Scan for the cell matching the given text and deliver its (X, Y) coordinate at center. 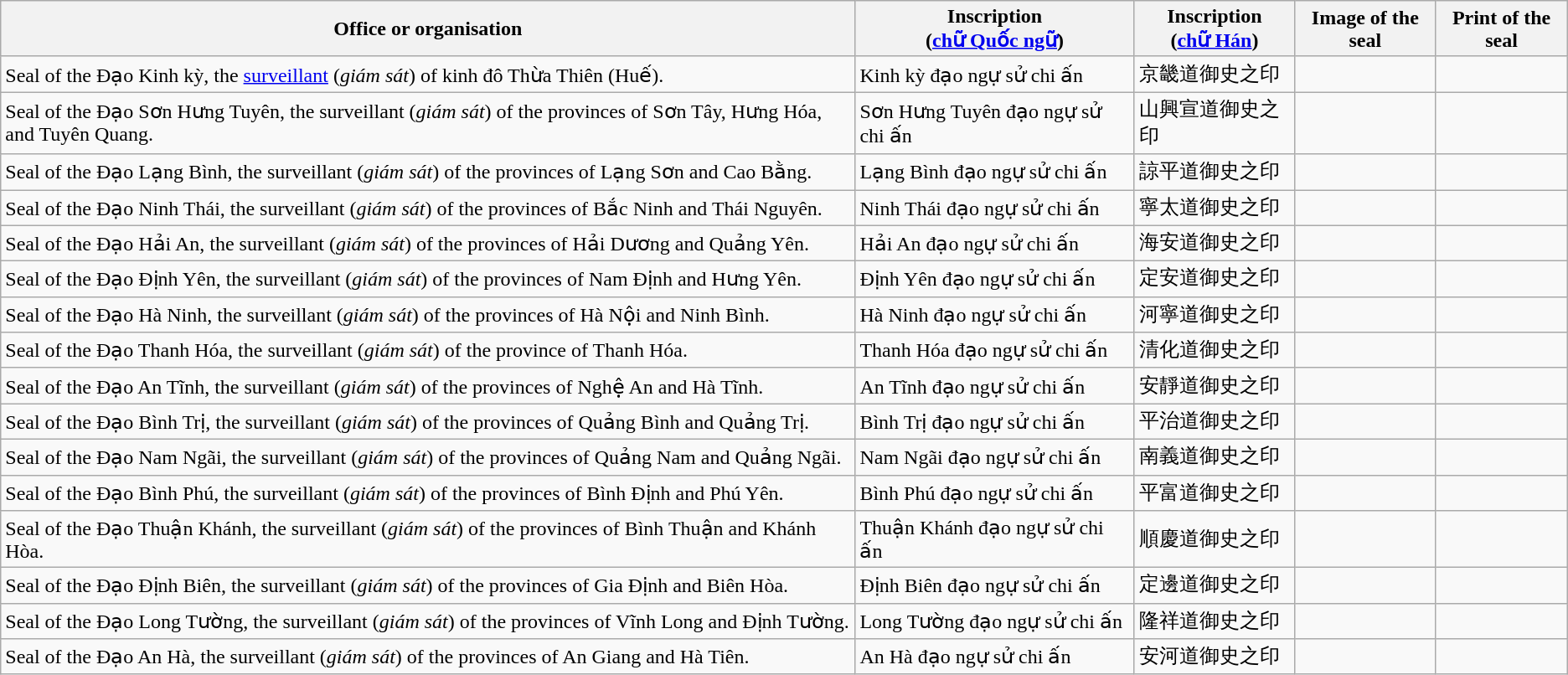
Inscription(chữ Quốc ngữ) (995, 28)
諒平道御史之印 (1215, 173)
安河道御史之印 (1215, 657)
山興宣道御史之印 (1215, 123)
An Tĩnh đạo ngự sử chi ấn (995, 385)
順慶道御史之印 (1215, 539)
Seal of the Đạo Thanh Hóa, the surveillant (giám sát) of the province of Thanh Hóa. (428, 350)
Seal of the Đạo An Hà, the surveillant (giám sát) of the provinces of An Giang and Hà Tiên. (428, 657)
定安道御史之印 (1215, 280)
安靜道御史之印 (1215, 385)
海安道御史之印 (1215, 243)
Định Yên đạo ngự sử chi ấn (995, 280)
Office or organisation (428, 28)
Seal of the Đạo Bình Phú, the surveillant (giám sát) of the provinces of Bình Định and Phú Yên. (428, 492)
Nam Ngãi đạo ngự sử chi ấn (995, 457)
Inscription(chữ Hán) (1215, 28)
Seal of the Đạo Ninh Thái, the surveillant (giám sát) of the provinces of Bắc Ninh and Thái Nguyên. (428, 208)
河寧道御史之印 (1215, 315)
Bình Trị đạo ngự sử chi ấn (995, 422)
Seal of the Đạo Lạng Bình, the surveillant (giám sát) of the provinces of Lạng Sơn and Cao Bằng. (428, 173)
Seal of the Đạo Thuận Khánh, the surveillant (giám sát) of the provinces of Bình Thuận and Khánh Hòa. (428, 539)
清化道御史之印 (1215, 350)
Seal of the Đạo Định Yên, the surveillant (giám sát) of the provinces of Nam Định and Hưng Yên. (428, 280)
Thuận Khánh đạo ngự sử chi ấn (995, 539)
Kinh kỳ đạo ngự sử chi ấn (995, 74)
Thanh Hóa đạo ngự sử chi ấn (995, 350)
Seal of the Đạo Sơn Hưng Tuyên, the surveillant (giám sát) of the provinces of Sơn Tây, Hưng Hóa, and Tuyên Quang. (428, 123)
南義道御史之印 (1215, 457)
Lạng Bình đạo ngự sử chi ấn (995, 173)
Seal of the Đạo Nam Ngãi, the surveillant (giám sát) of the provinces of Quảng Nam and Quảng Ngãi. (428, 457)
Seal of the Đạo Long Tường, the surveillant (giám sát) of the provinces of Vĩnh Long and Định Tường. (428, 621)
平治道御史之印 (1215, 422)
寧太道御史之印 (1215, 208)
Seal of the Đạo Bình Trị, the surveillant (giám sát) of the provinces of Quảng Bình and Quảng Trị. (428, 422)
Seal of the Đạo An Tĩnh, the surveillant (giám sát) of the provinces of Nghệ An and Hà Tĩnh. (428, 385)
定邊道御史之印 (1215, 586)
Image of the seal (1365, 28)
隆祥道御史之印 (1215, 621)
An Hà đạo ngự sử chi ấn (995, 657)
Print of the seal (1501, 28)
Seal of the Đạo Hải An, the surveillant (giám sát) of the provinces of Hải Dương and Quảng Yên. (428, 243)
Seal of the Đạo Hà Ninh, the surveillant (giám sát) of the provinces of Hà Nội and Ninh Bình. (428, 315)
Ninh Thái đạo ngự sử chi ấn (995, 208)
Bình Phú đạo ngự sử chi ấn (995, 492)
Long Tường đạo ngự sử chi ấn (995, 621)
京畿道御史之印 (1215, 74)
Hải An đạo ngự sử chi ấn (995, 243)
Định Biên đạo ngự sử chi ấn (995, 586)
Seal of the Đạo Định Biên, the surveillant (giám sát) of the provinces of Gia Định and Biên Hòa. (428, 586)
Hà Ninh đạo ngự sử chi ấn (995, 315)
Seal of the Đạo Kinh kỳ, the surveillant (giám sát) of kinh đô Thừa Thiên (Huế). (428, 74)
平富道御史之印 (1215, 492)
Sơn Hưng Tuyên đạo ngự sử chi ấn (995, 123)
